For the text-containing cell, return its midpoint in (x, y) coordinate format. 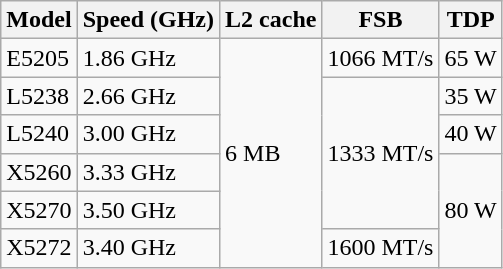
L5240 (39, 134)
35 W (470, 96)
X5270 (39, 210)
L2 cache (271, 20)
Speed (GHz) (148, 20)
1.86 GHz (148, 58)
X5272 (39, 248)
65 W (470, 58)
3.50 GHz (148, 210)
L5238 (39, 96)
TDP (470, 20)
1066 MT/s (380, 58)
1600 MT/s (380, 248)
3.40 GHz (148, 248)
2.66 GHz (148, 96)
6 MB (271, 153)
3.33 GHz (148, 172)
80 W (470, 210)
Model (39, 20)
1333 MT/s (380, 153)
40 W (470, 134)
X5260 (39, 172)
E5205 (39, 58)
FSB (380, 20)
3.00 GHz (148, 134)
